Detect which cell encompasses the target text, then output its [x, y] center coordinate. 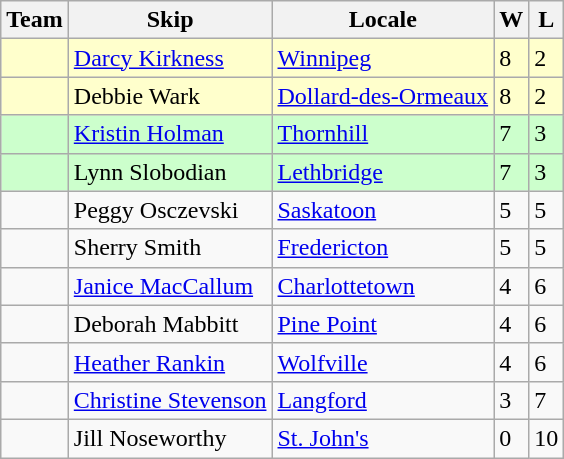
Skip [170, 20]
0 [512, 438]
Team [35, 20]
10 [546, 438]
Darcy Kirkness [170, 58]
Lynn Slobodian [170, 172]
Wolfville [383, 362]
Lethbridge [383, 172]
Debbie Wark [170, 96]
St. John's [383, 438]
Janice MacCallum [170, 286]
Langford [383, 400]
Dollard-des-Ormeaux [383, 96]
Jill Noseworthy [170, 438]
Kristin Holman [170, 134]
L [546, 20]
Heather Rankin [170, 362]
Thornhill [383, 134]
Christine Stevenson [170, 400]
W [512, 20]
Pine Point [383, 324]
Deborah Mabbitt [170, 324]
Winnipeg [383, 58]
Charlottetown [383, 286]
Saskatoon [383, 210]
Sherry Smith [170, 248]
Locale [383, 20]
Fredericton [383, 248]
Peggy Osczevski [170, 210]
